For the text-containing cell, return its midpoint in [x, y] coordinate format. 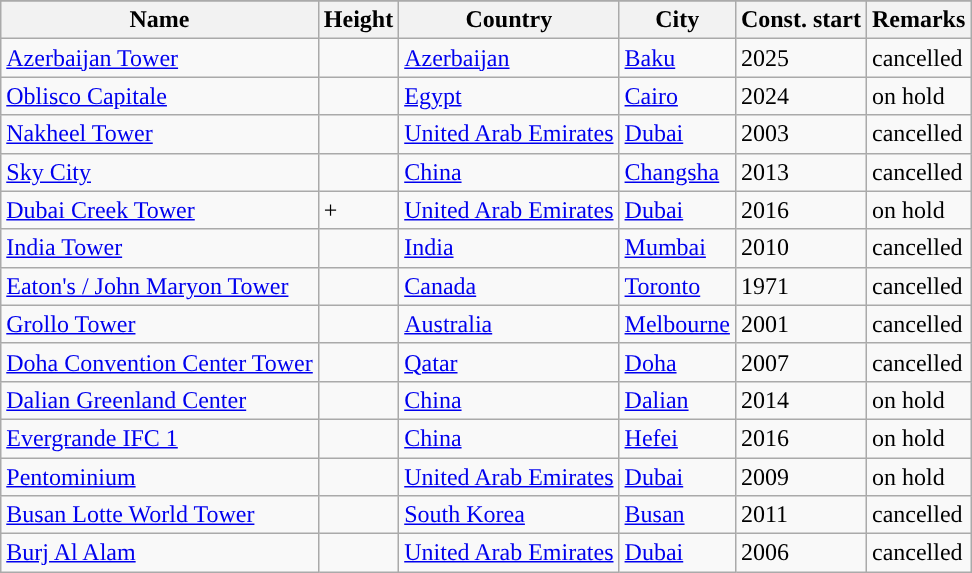
Egypt [509, 96]
Busan [677, 515]
+ [358, 210]
2003 [800, 134]
2013 [800, 172]
Burj Al Alam [160, 553]
2007 [800, 362]
1971 [800, 286]
Australia [509, 324]
Changsha [677, 172]
Toronto [677, 286]
Hefei [677, 438]
South Korea [509, 515]
Cairo [677, 96]
Azerbaijan Tower [160, 58]
Mumbai [677, 248]
Canada [509, 286]
Eaton's / John Maryon Tower [160, 286]
India [509, 248]
Sky City [160, 172]
Baku [677, 58]
Melbourne [677, 324]
2001 [800, 324]
Doha Convention Center Tower [160, 362]
Grollo Tower [160, 324]
Busan Lotte World Tower [160, 515]
India Tower [160, 248]
Country [509, 20]
Doha [677, 362]
2009 [800, 477]
Const. start [800, 20]
Evergrande IFC 1 [160, 438]
2011 [800, 515]
City [677, 20]
Dubai Creek Tower [160, 210]
Azerbaijan [509, 58]
2024 [800, 96]
Dalian [677, 400]
2010 [800, 248]
Nakheel Tower [160, 134]
Qatar [509, 362]
Remarks [918, 20]
Oblisco Capitale [160, 96]
2014 [800, 400]
2025 [800, 58]
Name [160, 20]
2006 [800, 553]
Pentominium [160, 477]
Dalian Greenland Center [160, 400]
Height [358, 20]
